Extract the (X, Y) coordinate from the center of the cell holding the provided text.  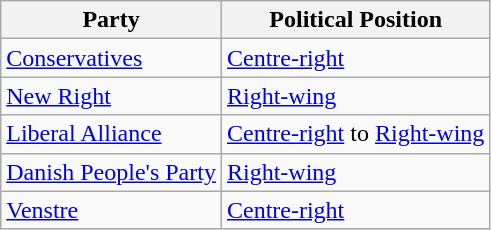
Conservatives (112, 58)
Venstre (112, 210)
Party (112, 20)
Centre-right to Right-wing (355, 134)
Danish People's Party (112, 172)
New Right (112, 96)
Political Position (355, 20)
Liberal Alliance (112, 134)
